Provide the [X, Y] coordinate of the cell's center where the given text is located.  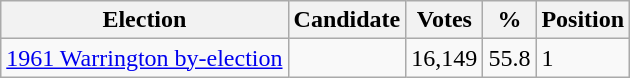
16,149 [444, 58]
Candidate [347, 20]
1961 Warrington by-election [144, 58]
Votes [444, 20]
% [510, 20]
55.8 [510, 58]
Election [144, 20]
1 [583, 58]
Position [583, 20]
